Locate the cell with the specified text and output its [X, Y] center coordinate. 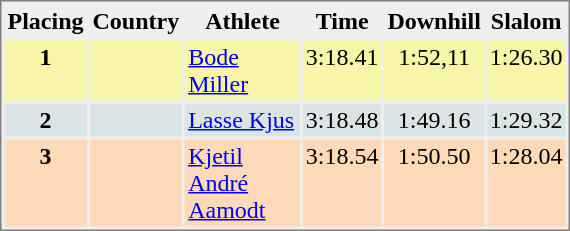
1:49.16 [434, 120]
Slalom [526, 20]
Athlete [242, 20]
3:18.54 [342, 184]
3:18.48 [342, 120]
Kjetil André Aamodt [242, 184]
3 [45, 184]
Downhill [434, 20]
2 [45, 120]
Placing [45, 20]
1:29.32 [526, 120]
Time [342, 20]
1:26.30 [526, 70]
1:50.50 [434, 184]
1:52,11 [434, 70]
Lasse Kjus [242, 120]
3:18.41 [342, 70]
1 [45, 70]
1:28.04 [526, 184]
Country [136, 20]
Bode Miller [242, 70]
